For the text-containing cell, return its midpoint in [x, y] coordinate format. 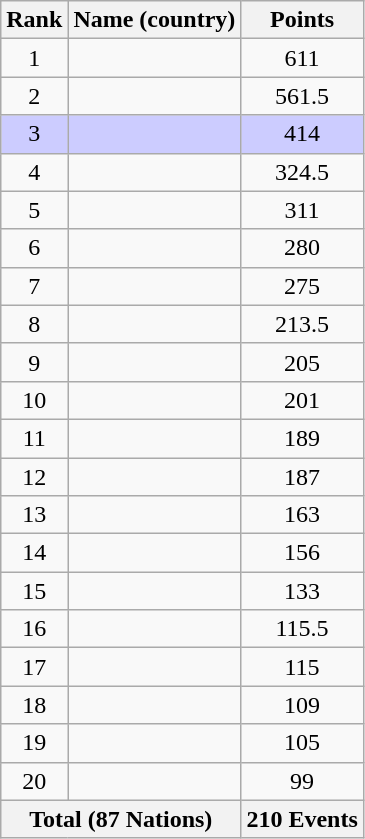
210 Events [302, 819]
205 [302, 362]
11 [34, 438]
105 [302, 743]
115 [302, 667]
2 [34, 96]
213.5 [302, 324]
5 [34, 210]
611 [302, 58]
156 [302, 553]
275 [302, 286]
99 [302, 781]
8 [34, 324]
163 [302, 515]
12 [34, 477]
201 [302, 400]
311 [302, 210]
Name (country) [154, 20]
189 [302, 438]
3 [34, 134]
280 [302, 248]
109 [302, 705]
6 [34, 248]
414 [302, 134]
16 [34, 629]
1 [34, 58]
4 [34, 172]
18 [34, 705]
17 [34, 667]
Points [302, 20]
20 [34, 781]
Total (87 Nations) [121, 819]
7 [34, 286]
14 [34, 553]
15 [34, 591]
133 [302, 591]
187 [302, 477]
561.5 [302, 96]
13 [34, 515]
9 [34, 362]
10 [34, 400]
19 [34, 743]
115.5 [302, 629]
324.5 [302, 172]
Rank [34, 20]
